Capture the cell that displays the provided text and extract its [x, y] central coordinate. 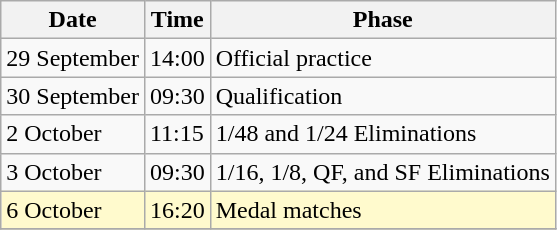
Phase [382, 20]
1/16, 1/8, QF, and SF Eliminations [382, 172]
Official practice [382, 58]
2 October [73, 134]
Date [73, 20]
Qualification [382, 96]
30 September [73, 96]
1/48 and 1/24 Eliminations [382, 134]
11:15 [177, 134]
14:00 [177, 58]
29 September [73, 58]
Time [177, 20]
3 October [73, 172]
16:20 [177, 210]
Medal matches [382, 210]
6 October [73, 210]
